Identify which cell holds the provided text, then report its (X, Y) central coordinate. 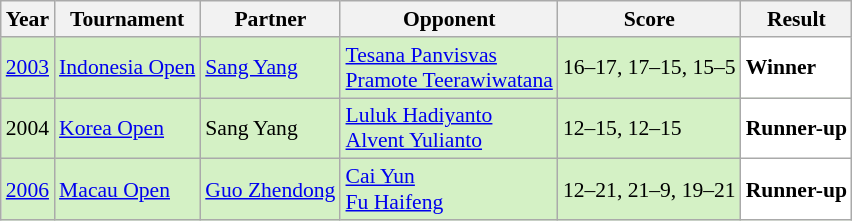
Luluk Hadiyanto Alvent Yulianto (448, 128)
Tournament (127, 19)
Macau Open (127, 190)
Korea Open (127, 128)
Cai Yun Fu Haifeng (448, 190)
2006 (28, 190)
Opponent (448, 19)
16–17, 17–15, 15–5 (650, 68)
Guo Zhendong (270, 190)
Score (650, 19)
12–21, 21–9, 19–21 (650, 190)
Tesana Panvisvas Pramote Teerawiwatana (448, 68)
2004 (28, 128)
2003 (28, 68)
Result (796, 19)
12–15, 12–15 (650, 128)
Winner (796, 68)
Year (28, 19)
Indonesia Open (127, 68)
Partner (270, 19)
